Search for the cell housing the specified text and yield its (X, Y) center coordinate. 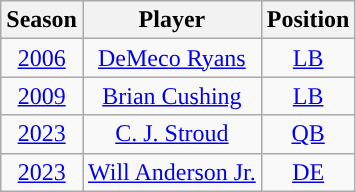
Season (42, 20)
Will Anderson Jr. (172, 172)
Position (308, 20)
C. J. Stroud (172, 134)
2006 (42, 58)
DeMeco Ryans (172, 58)
Brian Cushing (172, 96)
QB (308, 134)
DE (308, 172)
2009 (42, 96)
Player (172, 20)
